Search for the cell housing the specified text and yield its (X, Y) center coordinate. 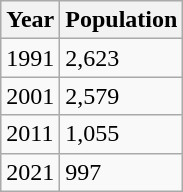
2001 (30, 96)
2021 (30, 172)
1,055 (122, 134)
Year (30, 20)
2,623 (122, 58)
2,579 (122, 96)
997 (122, 172)
1991 (30, 58)
Population (122, 20)
2011 (30, 134)
